For the text-containing cell, return its midpoint in (X, Y) coordinate format. 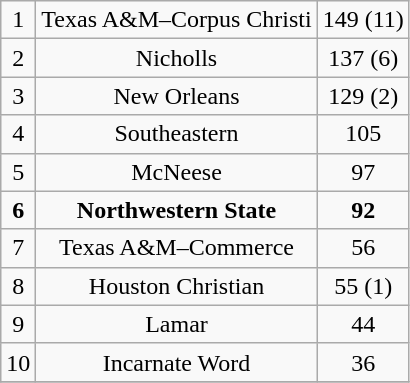
149 (11) (363, 20)
4 (18, 134)
6 (18, 210)
Northwestern State (176, 210)
8 (18, 286)
44 (363, 324)
2 (18, 58)
Texas A&M–Commerce (176, 248)
3 (18, 96)
Incarnate Word (176, 362)
92 (363, 210)
Lamar (176, 324)
129 (2) (363, 96)
New Orleans (176, 96)
Southeastern (176, 134)
97 (363, 172)
105 (363, 134)
56 (363, 248)
55 (1) (363, 286)
36 (363, 362)
9 (18, 324)
10 (18, 362)
McNeese (176, 172)
7 (18, 248)
1 (18, 20)
137 (6) (363, 58)
Nicholls (176, 58)
Houston Christian (176, 286)
5 (18, 172)
Texas A&M–Corpus Christi (176, 20)
